Pinpoint the cell where the given text exists, returning its (X, Y) midpoint coordinate. 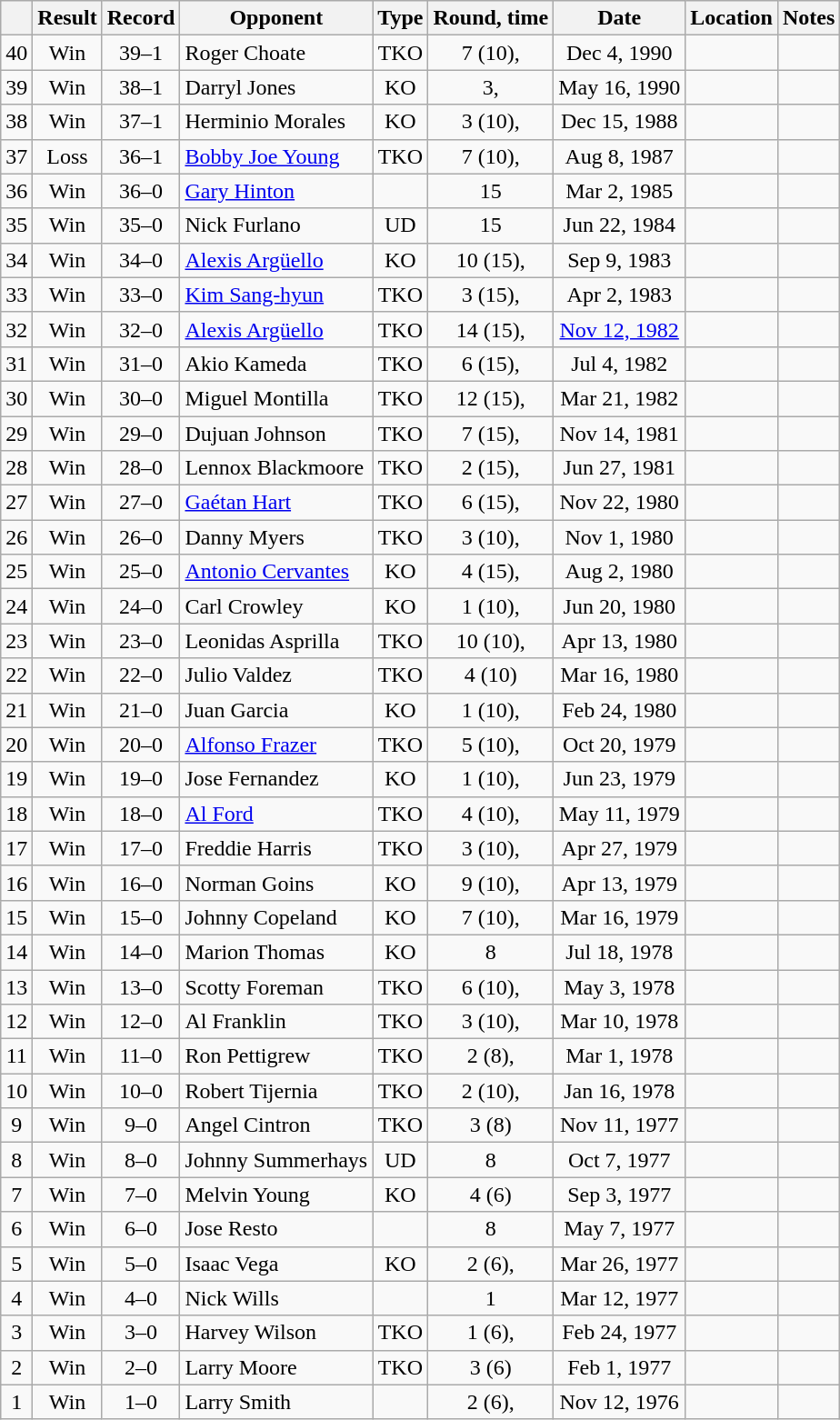
Feb 1, 1977 (620, 1367)
27–0 (141, 503)
4 (15), (491, 572)
Scotty Foreman (276, 986)
Jose Resto (276, 1229)
Apr 13, 1979 (620, 883)
14 (15), (491, 329)
Leonidas Asprilla (276, 641)
Nick Furlano (276, 225)
Dujuan Johnson (276, 434)
Apr 13, 1980 (620, 641)
Mar 26, 1977 (620, 1264)
12–0 (141, 1022)
Danny Myers (276, 537)
3–0 (141, 1333)
34–0 (141, 260)
Ron Pettigrew (276, 1056)
1 (6), (491, 1333)
5 (16, 1264)
10 (15), (491, 260)
3 (15), (491, 295)
27 (16, 503)
10 (16, 1091)
38 (16, 122)
Angel Cintron (276, 1125)
Loss (67, 156)
Dec 15, 1988 (620, 122)
36–1 (141, 156)
33–0 (141, 295)
Jose Fernandez (276, 779)
16–0 (141, 883)
22 (16, 675)
6 (10), (491, 986)
28–0 (141, 468)
Mar 12, 1977 (620, 1298)
Marion Thomas (276, 952)
11 (16, 1056)
18 (16, 814)
May 16, 1990 (620, 87)
4 (6) (491, 1195)
16 (16, 883)
3 (6) (491, 1367)
36 (16, 191)
24 (16, 606)
5 (10), (491, 745)
30–0 (141, 398)
19 (16, 779)
25–0 (141, 572)
Juan Garcia (276, 710)
20–0 (141, 745)
4 (16, 1298)
23 (16, 641)
Jul 18, 1978 (620, 952)
11–0 (141, 1056)
Al Franklin (276, 1022)
Miguel Montilla (276, 398)
6 (16, 1229)
19–0 (141, 779)
Jun 22, 1984 (620, 225)
26–0 (141, 537)
2 (16, 1367)
May 11, 1979 (620, 814)
21–0 (141, 710)
Sep 3, 1977 (620, 1195)
29 (16, 434)
Norman Goins (276, 883)
Akio Kameda (276, 364)
Aug 2, 1980 (620, 572)
3 (16, 1333)
22–0 (141, 675)
Jun 27, 1981 (620, 468)
12 (16, 1022)
31 (16, 364)
Jun 20, 1980 (620, 606)
Darryl Jones (276, 87)
Nov 12, 1982 (620, 329)
Feb 24, 1980 (620, 710)
6–0 (141, 1229)
Herminio Morales (276, 122)
12 (15), (491, 398)
Julio Valdez (276, 675)
Mar 10, 1978 (620, 1022)
40 (16, 53)
Mar 1, 1978 (620, 1056)
Jul 4, 1982 (620, 364)
17–0 (141, 848)
25 (16, 572)
Apr 2, 1983 (620, 295)
Mar 16, 1979 (620, 917)
4 (10), (491, 814)
Aug 8, 1987 (620, 156)
Bobby Joe Young (276, 156)
Date (620, 18)
Lennox Blackmoore (276, 468)
Robert Tijernia (276, 1091)
24–0 (141, 606)
Antonio Cervantes (276, 572)
35 (16, 225)
13 (16, 986)
9 (10), (491, 883)
34 (16, 260)
13–0 (141, 986)
8–0 (141, 1160)
Kim Sang-hyun (276, 295)
7 (15), (491, 434)
Al Ford (276, 814)
17 (16, 848)
9–0 (141, 1125)
Jan 16, 1978 (620, 1091)
39–1 (141, 53)
Gary Hinton (276, 191)
Mar 2, 1985 (620, 191)
Feb 24, 1977 (620, 1333)
Nov 14, 1981 (620, 434)
35–0 (141, 225)
Oct 20, 1979 (620, 745)
Mar 21, 1982 (620, 398)
7 (16, 1195)
2–0 (141, 1367)
33 (16, 295)
Johnny Copeland (276, 917)
3, (491, 87)
Sep 9, 1983 (620, 260)
May 3, 1978 (620, 986)
Type (400, 18)
14 (16, 952)
32 (16, 329)
2 (15), (491, 468)
14–0 (141, 952)
10–0 (141, 1091)
Nov 1, 1980 (620, 537)
31–0 (141, 364)
Freddie Harris (276, 848)
18–0 (141, 814)
26 (16, 537)
Apr 27, 1979 (620, 848)
28 (16, 468)
5–0 (141, 1264)
15–0 (141, 917)
4–0 (141, 1298)
Round, time (491, 18)
Location (732, 18)
39 (16, 87)
10 (10), (491, 641)
Nov 22, 1980 (620, 503)
Larry Smith (276, 1402)
37–1 (141, 122)
23–0 (141, 641)
Harvey Wilson (276, 1333)
Dec 4, 1990 (620, 53)
20 (16, 745)
9 (16, 1125)
Johnny Summerhays (276, 1160)
1–0 (141, 1402)
Oct 7, 1977 (620, 1160)
Nov 11, 1977 (620, 1125)
32–0 (141, 329)
Alfonso Frazer (276, 745)
Result (67, 18)
Notes (808, 18)
2 (8), (491, 1056)
Roger Choate (276, 53)
2 (10), (491, 1091)
21 (16, 710)
Opponent (276, 18)
May 7, 1977 (620, 1229)
3 (8) (491, 1125)
Jun 23, 1979 (620, 779)
Carl Crowley (276, 606)
37 (16, 156)
Melvin Young (276, 1195)
36–0 (141, 191)
Gaétan Hart (276, 503)
Nick Wills (276, 1298)
30 (16, 398)
7–0 (141, 1195)
4 (10) (491, 675)
Record (141, 18)
38–1 (141, 87)
Mar 16, 1980 (620, 675)
Larry Moore (276, 1367)
Nov 12, 1976 (620, 1402)
29–0 (141, 434)
Isaac Vega (276, 1264)
